Locate the cell with the specified text and output its [X, Y] center coordinate. 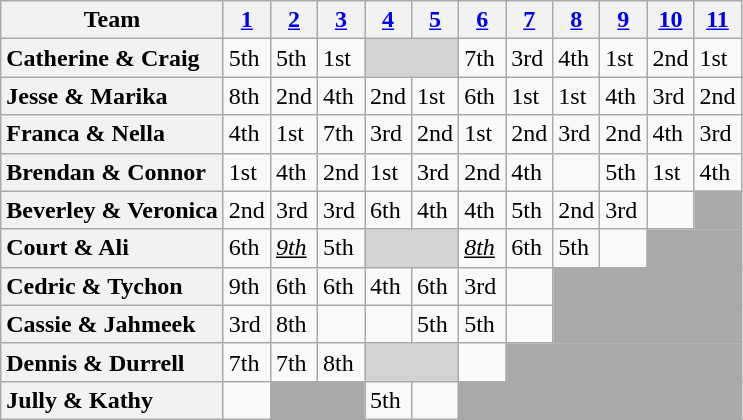
10 [670, 20]
Team [112, 20]
Jesse & Marika [112, 96]
8 [576, 20]
Catherine & Craig [112, 58]
5 [436, 20]
2 [294, 20]
Court & Ali [112, 248]
9 [624, 20]
6 [482, 20]
Cassie & Jahmeek [112, 324]
4 [388, 20]
Jully & Kathy [112, 400]
3 [340, 20]
11 [718, 20]
Dennis & Durrell [112, 362]
Brendan & Connor [112, 172]
Beverley & Veronica [112, 210]
1 [246, 20]
Cedric & Tychon [112, 286]
7 [530, 20]
Franca & Nella [112, 134]
